Pinpoint the cell where the given text exists, returning its [X, Y] midpoint coordinate. 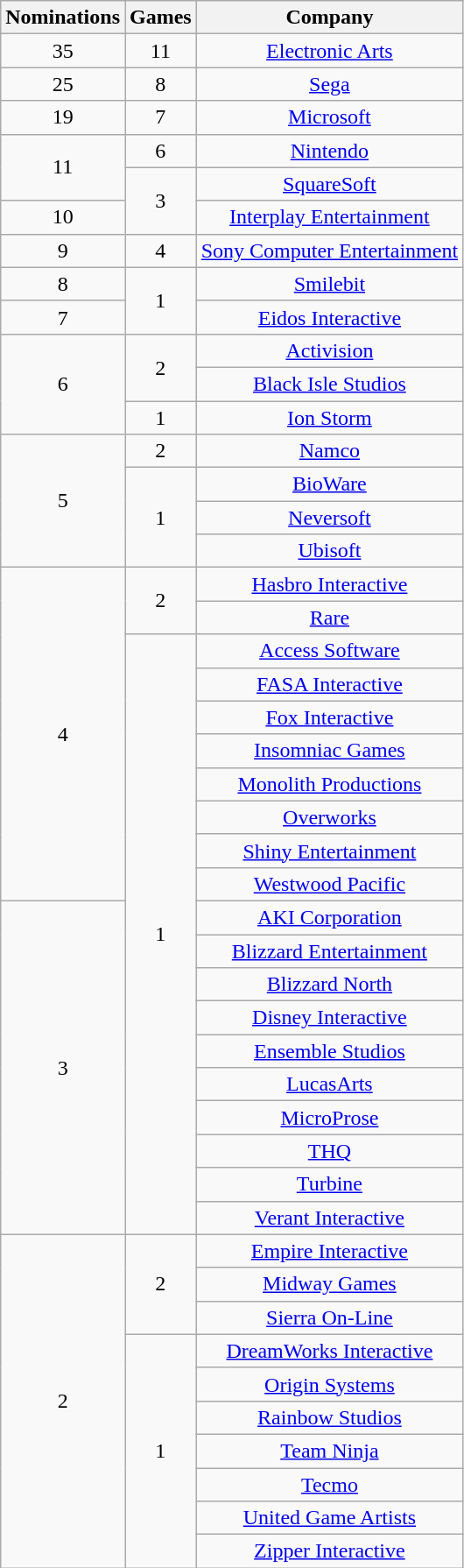
Nominations [63, 18]
Monolith Productions [329, 784]
9 [63, 251]
Midway Games [329, 1284]
Activision [329, 350]
AKI Corporation [329, 917]
Empire Interactive [329, 1251]
Sega [329, 84]
35 [63, 51]
19 [63, 117]
Disney Interactive [329, 1018]
Hasbro Interactive [329, 584]
Sony Computer Entertainment [329, 251]
Access Software [329, 651]
LucasArts [329, 1084]
Nintendo [329, 151]
25 [63, 84]
Eidos Interactive [329, 317]
Tecmo [329, 1485]
United Game Artists [329, 1518]
Company [329, 18]
Sierra On-Line [329, 1317]
Verant Interactive [329, 1218]
SquareSoft [329, 184]
FASA Interactive [329, 684]
Electronic Arts [329, 51]
Ubisoft [329, 551]
BioWare [329, 484]
Rare [329, 618]
Turbine [329, 1184]
Zipper Interactive [329, 1551]
Westwood Pacific [329, 884]
Neversoft [329, 518]
Insomniac Games [329, 751]
THQ [329, 1151]
Black Isle Studios [329, 384]
Team Ninja [329, 1451]
MicroProse [329, 1118]
Games [160, 18]
Microsoft [329, 117]
Ensemble Studios [329, 1051]
Namco [329, 451]
Rainbow Studios [329, 1417]
Blizzard Entertainment [329, 950]
Overworks [329, 817]
Ion Storm [329, 418]
Origin Systems [329, 1384]
5 [63, 501]
Shiny Entertainment [329, 851]
Smilebit [329, 284]
10 [63, 217]
Fox Interactive [329, 717]
Blizzard North [329, 985]
Interplay Entertainment [329, 217]
DreamWorks Interactive [329, 1351]
